Search for the cell housing the specified text and yield its (X, Y) center coordinate. 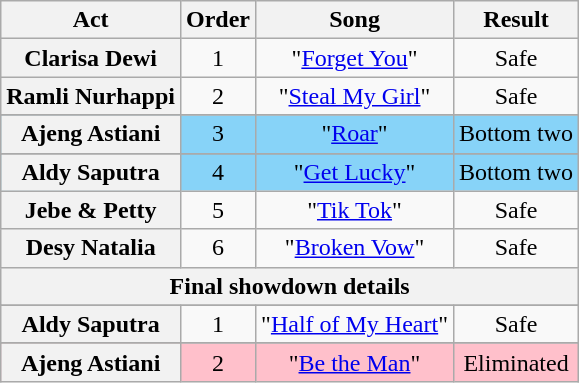
"Steal My Girl" (355, 96)
"Half of My Heart" (355, 324)
"Be the Man" (355, 362)
"Roar" (355, 134)
"Broken Vow" (355, 248)
"Tik Tok" (355, 210)
Result (516, 20)
Desy Natalia (91, 248)
Final showdown details (290, 286)
Order (218, 20)
5 (218, 210)
Song (355, 20)
"Forget You" (355, 58)
4 (218, 172)
Act (91, 20)
Clarisa Dewi (91, 58)
"Get Lucky" (355, 172)
Jebe & Petty (91, 210)
6 (218, 248)
3 (218, 134)
Ramli Nurhappi (91, 96)
Eliminated (516, 362)
